Identify which cell holds the provided text, then report its [X, Y] central coordinate. 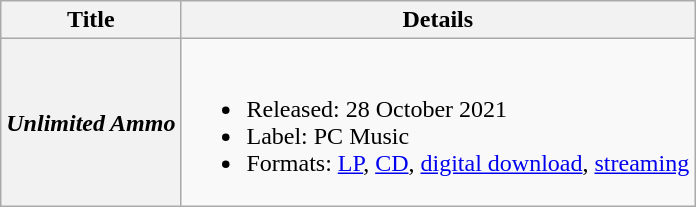
Released: 28 October 2021Label: PC MusicFormats: LP, CD, digital download, streaming [438, 122]
Details [438, 20]
Unlimited Ammo [91, 122]
Title [91, 20]
